Locate the cell with the specified text and output its (x, y) center coordinate. 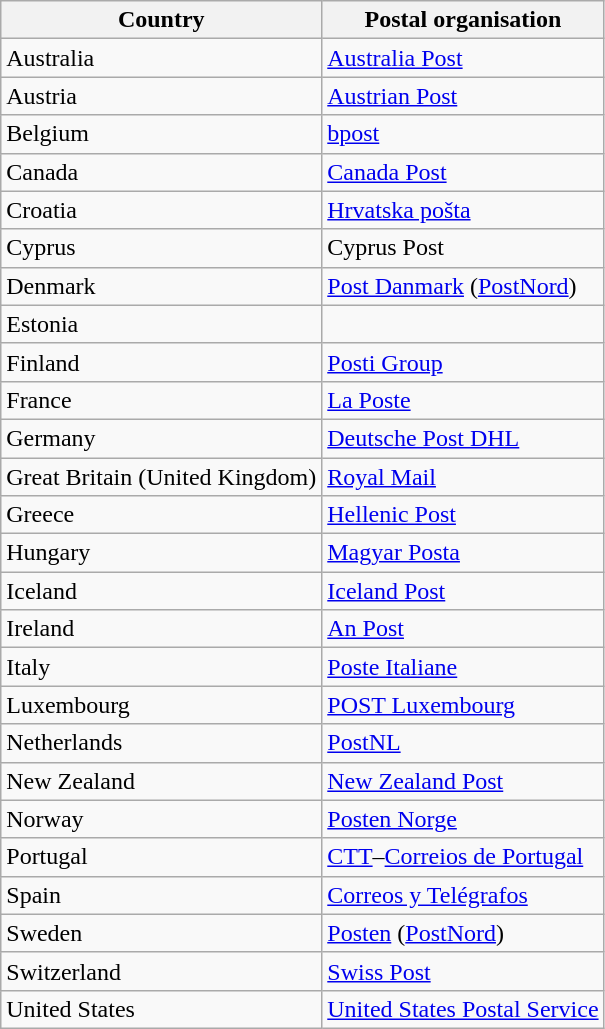
Poste Italiane (463, 667)
Hrvatska pošta (463, 210)
Country (162, 20)
bpost (463, 134)
United States (162, 1009)
Cyprus (162, 248)
Sweden (162, 933)
Belgium (162, 134)
Great Britain (United Kingdom) (162, 477)
Norway (162, 819)
Estonia (162, 324)
Royal Mail (463, 477)
Postal organisation (463, 20)
Greece (162, 515)
Australia (162, 58)
Iceland Post (463, 591)
Luxembourg (162, 705)
Hellenic Post (463, 515)
PostNL (463, 743)
Austria (162, 96)
Canada (162, 172)
Switzerland (162, 971)
Post Danmark (PostNord) (463, 286)
Cyprus Post (463, 248)
Posten Norge (463, 819)
La Poste (463, 400)
Spain (162, 895)
Posten (PostNord) (463, 933)
CTT–Correios de Portugal (463, 857)
Magyar Posta (463, 553)
Iceland (162, 591)
Australia Post (463, 58)
Correos y Telégrafos (463, 895)
Canada Post (463, 172)
Swiss Post (463, 971)
Deutsche Post DHL (463, 438)
Austrian Post (463, 96)
Italy (162, 667)
An Post (463, 629)
Croatia (162, 210)
Netherlands (162, 743)
Ireland (162, 629)
Germany (162, 438)
France (162, 400)
United States Postal Service (463, 1009)
Denmark (162, 286)
Finland (162, 362)
Posti Group (463, 362)
Portugal (162, 857)
Hungary (162, 553)
New Zealand (162, 781)
New Zealand Post (463, 781)
POST Luxembourg (463, 705)
